Pinpoint the cell where the given text exists, returning its (X, Y) midpoint coordinate. 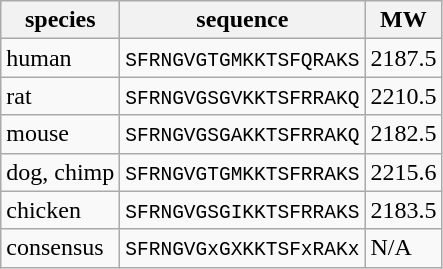
2187.5 (404, 58)
rat (60, 96)
2210.5 (404, 96)
SFRNGVGSGVKKTSFRRAKQ (242, 96)
sequence (242, 20)
2183.5 (404, 210)
MW (404, 20)
SFRNGVGTGMKKTSFRRAKS (242, 172)
SFRNGVGTGMKKTSFQRAKS (242, 58)
2215.6 (404, 172)
human (60, 58)
dog, chimp (60, 172)
chicken (60, 210)
SFRNGVGSGAKKTSFRRAKQ (242, 134)
2182.5 (404, 134)
mouse (60, 134)
SFRNGVGxGXKKTSFxRAKx (242, 248)
SFRNGVGSGIKKTSFRRAKS (242, 210)
consensus (60, 248)
species (60, 20)
N/A (404, 248)
